Locate the cell with the specified text and output its [X, Y] center coordinate. 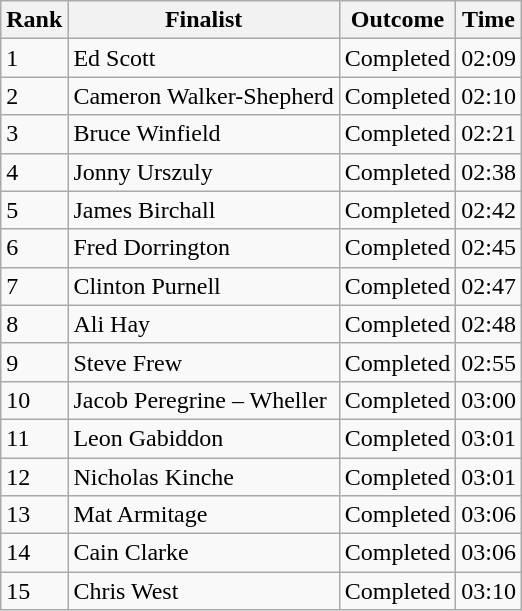
10 [34, 400]
Time [489, 20]
Ali Hay [204, 324]
Clinton Purnell [204, 286]
14 [34, 553]
Jacob Peregrine – Wheller [204, 400]
8 [34, 324]
03:10 [489, 591]
Jonny Urszuly [204, 172]
9 [34, 362]
James Birchall [204, 210]
Steve Frew [204, 362]
1 [34, 58]
02:42 [489, 210]
Cameron Walker-Shepherd [204, 96]
Bruce Winfield [204, 134]
11 [34, 438]
Outcome [397, 20]
Ed Scott [204, 58]
02:09 [489, 58]
5 [34, 210]
3 [34, 134]
02:45 [489, 248]
Cain Clarke [204, 553]
2 [34, 96]
02:47 [489, 286]
12 [34, 477]
7 [34, 286]
Leon Gabiddon [204, 438]
02:48 [489, 324]
02:55 [489, 362]
4 [34, 172]
Nicholas Kinche [204, 477]
02:38 [489, 172]
Rank [34, 20]
03:00 [489, 400]
6 [34, 248]
Mat Armitage [204, 515]
02:10 [489, 96]
Finalist [204, 20]
02:21 [489, 134]
Fred Dorrington [204, 248]
Chris West [204, 591]
15 [34, 591]
13 [34, 515]
